Return [X, Y] of the center of cell containing provided text 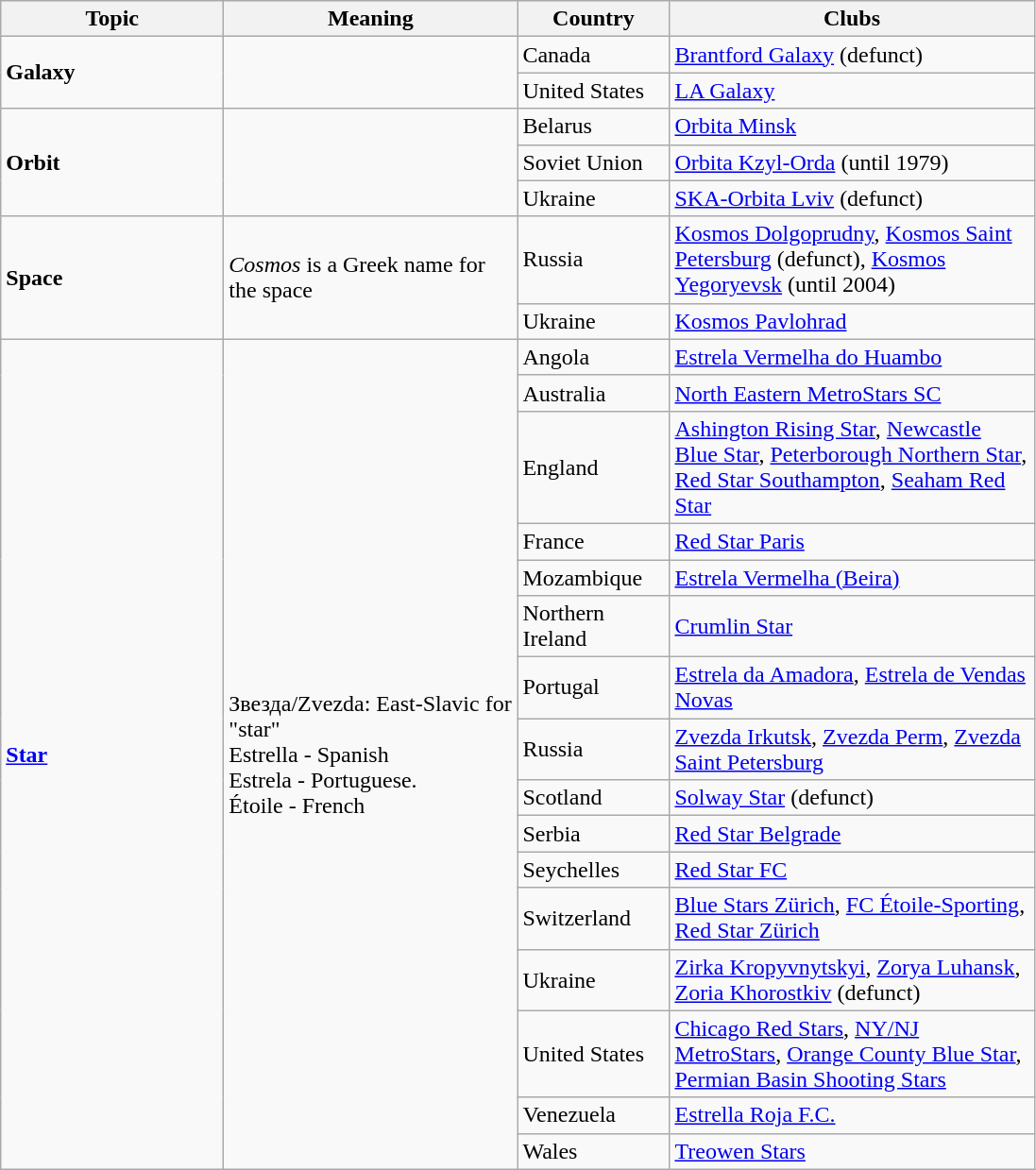
North Eastern MetroStars SC [852, 393]
Orbita Kzyl-Orda (until 1979) [852, 162]
Crumlin Star [852, 627]
Estrela Vermelha (Beira) [852, 577]
Estrella Roja F.C. [852, 1115]
Chicago Red Stars, NY/NJ MetroStars, Orange County Blue Star, Permian Basin Shooting Stars [852, 1054]
Seychelles [593, 870]
Portugal [593, 687]
LA Galaxy [852, 91]
Switzerland [593, 918]
Topic [112, 19]
Angola [593, 357]
Kosmos Pavlohrad [852, 321]
Serbia [593, 834]
Kosmos Dolgoprudny, Kosmos Saint Petersburg (defunct), Kosmos Yegoryevsk (until 2004) [852, 260]
Estrela Vermelha do Huambo [852, 357]
Red Star Paris [852, 541]
Orbita Minsk [852, 127]
Estrela da Amadora, Estrela de Vendas Novas [852, 687]
Country [593, 19]
Soviet Union [593, 162]
Star [112, 754]
Clubs [852, 19]
England [593, 466]
Wales [593, 1151]
Solway Star (defunct) [852, 798]
Scotland [593, 798]
Red Star FC [852, 870]
Australia [593, 393]
Mozambique [593, 577]
Orbit [112, 162]
Red Star Belgrade [852, 834]
Cosmos is a Greek name for the space [370, 278]
Treowen Stars [852, 1151]
Ashington Rising Star, Newcastle Blue Star, Peterborough Northern Star, Red Star Southampton, Seaham Red Star [852, 466]
Galaxy [112, 73]
Canada [593, 55]
Blue Stars Zürich, FC Étoile-Sporting, Red Star Zürich [852, 918]
Venezuela [593, 1115]
Space [112, 278]
SKA-Orbita Lviv (defunct) [852, 198]
Звезда/Zvezda: East-Slavic for "star"Estrella - SpanishEstrela - Portuguese.Étoile - French [370, 754]
Meaning [370, 19]
Zvezda Irkutsk, Zvezda Perm, Zvezda Saint Petersburg [852, 750]
France [593, 541]
Northern Ireland [593, 627]
Brantford Galaxy (defunct) [852, 55]
Belarus [593, 127]
Zirka Kropyvnytskyi, Zorya Luhansk, Zoria Khorostkiv (defunct) [852, 980]
